From the cell containing the given text, extract its center point as (X, Y) coordinate. 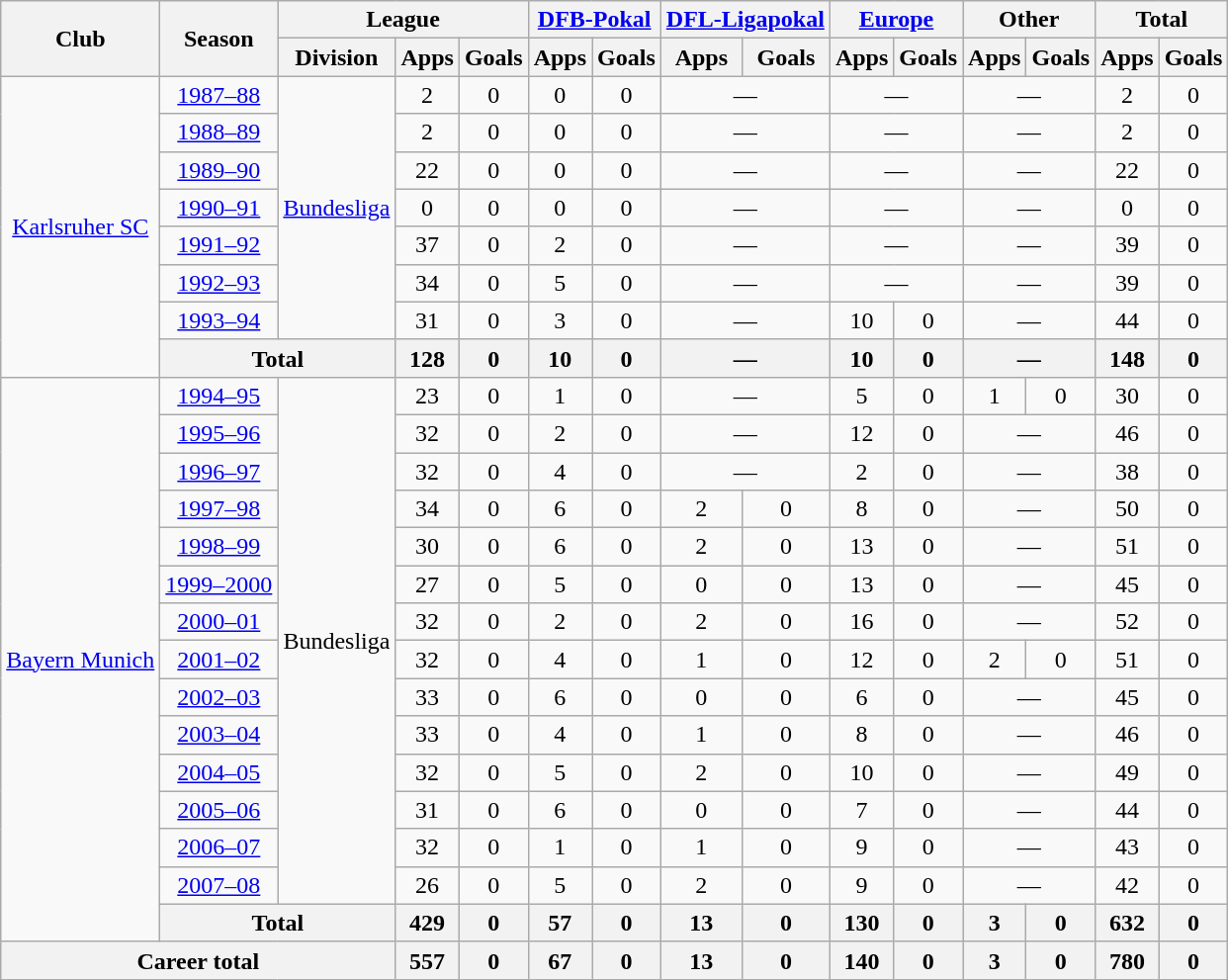
67 (560, 960)
23 (427, 396)
16 (861, 622)
Career total (198, 960)
Europe (896, 20)
429 (427, 923)
26 (427, 885)
57 (560, 923)
49 (1127, 772)
128 (427, 358)
52 (1127, 622)
Division (336, 57)
140 (861, 960)
2002–03 (219, 697)
1991–92 (219, 245)
1998–99 (219, 547)
43 (1127, 847)
DFB-Pokal (594, 20)
148 (1127, 358)
50 (1127, 509)
Season (219, 39)
2007–08 (219, 885)
1997–98 (219, 509)
2001–02 (219, 660)
League (403, 20)
27 (427, 584)
1994–95 (219, 396)
7 (861, 810)
42 (1127, 885)
2004–05 (219, 772)
780 (1127, 960)
1996–97 (219, 472)
130 (861, 923)
37 (427, 245)
Karlsruher SC (81, 226)
1988–89 (219, 133)
2000–01 (219, 622)
1992–93 (219, 283)
632 (1127, 923)
DFL-Ligapokal (746, 20)
1987–88 (219, 95)
1995–96 (219, 433)
2006–07 (219, 847)
2005–06 (219, 810)
1999–2000 (219, 584)
38 (1127, 472)
1993–94 (219, 320)
1989–90 (219, 170)
2003–04 (219, 735)
Other (1029, 20)
Club (81, 39)
Bayern Munich (81, 659)
1990–91 (219, 208)
557 (427, 960)
